Pinpoint the cell where the given text exists, returning its (X, Y) midpoint coordinate. 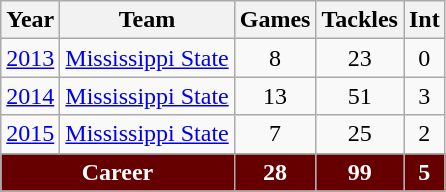
Games (275, 20)
2 (425, 134)
51 (360, 96)
8 (275, 58)
7 (275, 134)
Year (30, 20)
2013 (30, 58)
0 (425, 58)
2014 (30, 96)
28 (275, 172)
23 (360, 58)
13 (275, 96)
5 (425, 172)
99 (360, 172)
Tackles (360, 20)
Team (147, 20)
Career (118, 172)
3 (425, 96)
25 (360, 134)
Int (425, 20)
2015 (30, 134)
